Return the (X, Y) coordinate for the center point of the cell that contains the specified text.  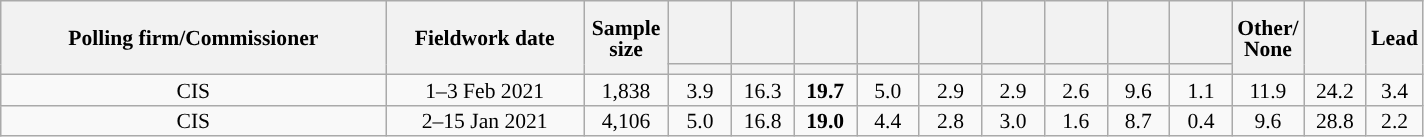
2.6 (1076, 90)
1–3 Feb 2021 (485, 90)
4,106 (626, 120)
1,838 (626, 90)
16.3 (762, 90)
0.4 (1202, 120)
28.8 (1336, 120)
1.1 (1202, 90)
2–15 Jan 2021 (485, 120)
3.4 (1394, 90)
24.2 (1336, 90)
Polling firm/Commissioner (194, 38)
16.8 (762, 120)
Fieldwork date (485, 38)
19.0 (826, 120)
3.0 (1014, 120)
8.7 (1138, 120)
Lead (1394, 38)
2.8 (950, 120)
4.4 (888, 120)
Sample size (626, 38)
3.9 (700, 90)
Other/None (1268, 38)
2.2 (1394, 120)
19.7 (826, 90)
1.6 (1076, 120)
11.9 (1268, 90)
